Scan for the cell matching the given text and deliver its [x, y] coordinate at center. 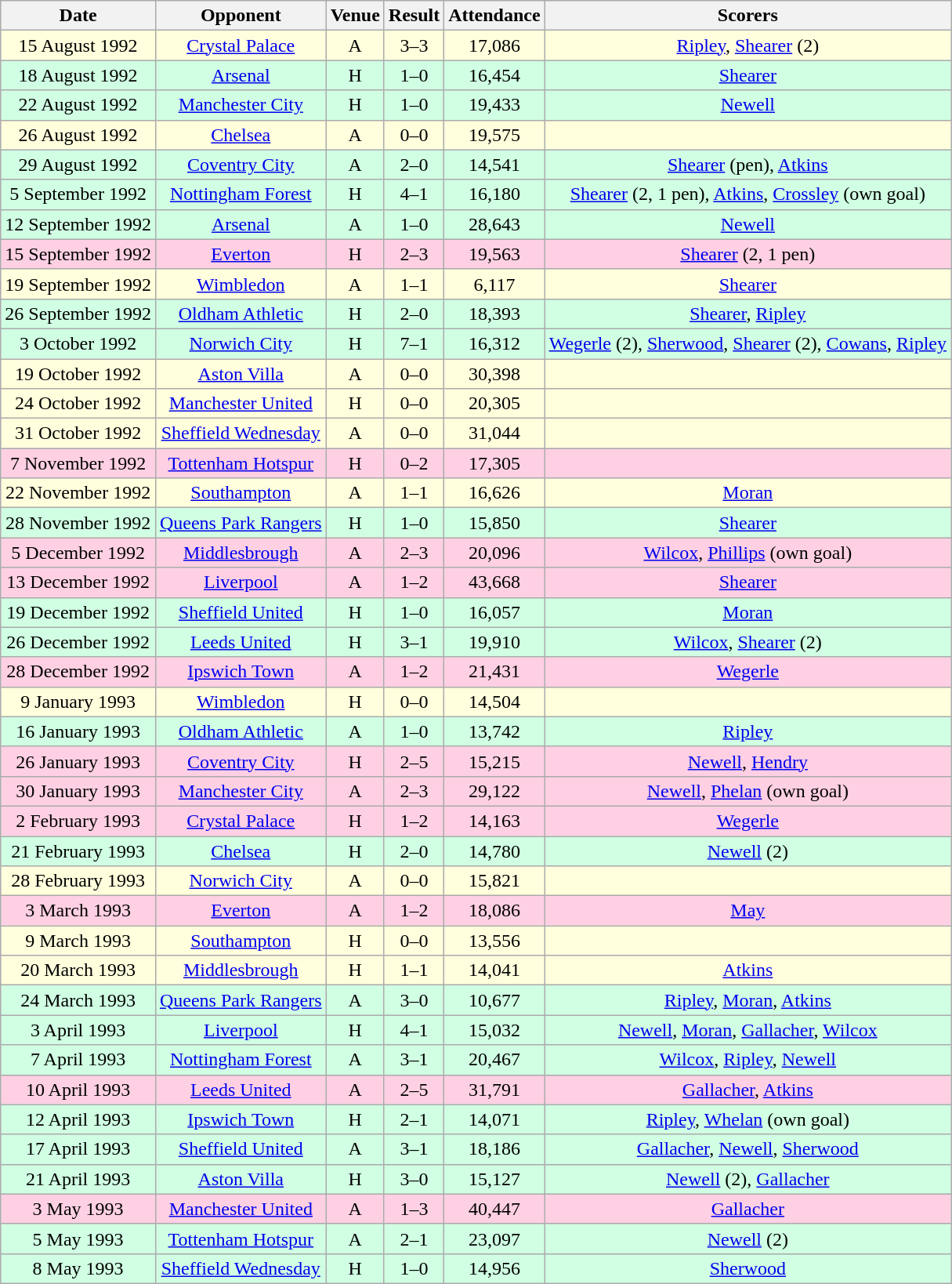
Wilcox, Phillips (own goal) [747, 553]
15 August 1992 [78, 45]
0–2 [414, 463]
Attendance [494, 16]
3 March 1993 [78, 911]
15,821 [494, 881]
Newell, Phelan (own goal) [747, 791]
28 November 1992 [78, 523]
Sherwood [747, 1268]
Atkins [747, 970]
3 April 1993 [78, 1030]
9 March 1993 [78, 941]
31 October 1992 [78, 433]
13,556 [494, 941]
26 September 1992 [78, 314]
14,071 [494, 1119]
43,668 [494, 582]
Wegerle (2), Sherwood, Shearer (2), Cowans, Ripley [747, 343]
Gallacher, Newell, Sherwood [747, 1149]
16 January 1993 [78, 731]
14,504 [494, 702]
21 April 1993 [78, 1179]
Scorers [747, 16]
9 January 1993 [78, 702]
15,127 [494, 1179]
16,626 [494, 493]
Shearer, Ripley [747, 314]
19,433 [494, 105]
Newell, Moran, Gallacher, Wilcox [747, 1030]
16,180 [494, 194]
Ripley, Whelan (own goal) [747, 1119]
3 October 1992 [78, 343]
3–3 [414, 45]
15,032 [494, 1030]
Result [414, 16]
18 August 1992 [78, 75]
26 January 1993 [78, 761]
19,910 [494, 642]
22 August 1992 [78, 105]
24 March 1993 [78, 1000]
10,677 [494, 1000]
Wilcox, Shearer (2) [747, 642]
Gallacher, Atkins [747, 1090]
16,057 [494, 612]
13 December 1992 [78, 582]
19,575 [494, 135]
5 May 1993 [78, 1239]
18,086 [494, 911]
20 March 1993 [78, 970]
2 February 1993 [78, 821]
28 December 1992 [78, 672]
20,467 [494, 1060]
7 November 1992 [78, 463]
7–1 [414, 343]
Wilcox, Ripley, Newell [747, 1060]
18,393 [494, 314]
May [747, 911]
Newell (2), Gallacher [747, 1179]
17,305 [494, 463]
14,041 [494, 970]
14,541 [494, 165]
17,086 [494, 45]
28,643 [494, 224]
20,096 [494, 553]
8 May 1993 [78, 1268]
19 September 1992 [78, 284]
Shearer (2, 1 pen) [747, 254]
Shearer (pen), Atkins [747, 165]
Venue [355, 16]
7 April 1993 [78, 1060]
Date [78, 16]
28 February 1993 [78, 881]
16,454 [494, 75]
12 April 1993 [78, 1119]
22 November 1992 [78, 493]
Gallacher [747, 1209]
6,117 [494, 284]
Ripley [747, 731]
26 August 1992 [78, 135]
Ripley, Moran, Atkins [747, 1000]
21 February 1993 [78, 851]
Shearer (2, 1 pen), Atkins, Crossley (own goal) [747, 194]
23,097 [494, 1239]
15,215 [494, 761]
16,312 [494, 343]
30,398 [494, 374]
24 October 1992 [78, 404]
31,791 [494, 1090]
14,163 [494, 821]
13,742 [494, 731]
30 January 1993 [78, 791]
14,780 [494, 851]
31,044 [494, 433]
17 April 1993 [78, 1149]
19,563 [494, 254]
1–3 [414, 1209]
3 May 1993 [78, 1209]
18,186 [494, 1149]
12 September 1992 [78, 224]
14,956 [494, 1268]
15 September 1992 [78, 254]
5 September 1992 [78, 194]
Opponent [241, 16]
20,305 [494, 404]
15,850 [494, 523]
40,447 [494, 1209]
29 August 1992 [78, 165]
29,122 [494, 791]
10 April 1993 [78, 1090]
21,431 [494, 672]
26 December 1992 [78, 642]
Newell, Hendry [747, 761]
5 December 1992 [78, 553]
19 October 1992 [78, 374]
19 December 1992 [78, 612]
Ripley, Shearer (2) [747, 45]
